Find where the given text appears and provide that cell's center as [x, y] coordinate. 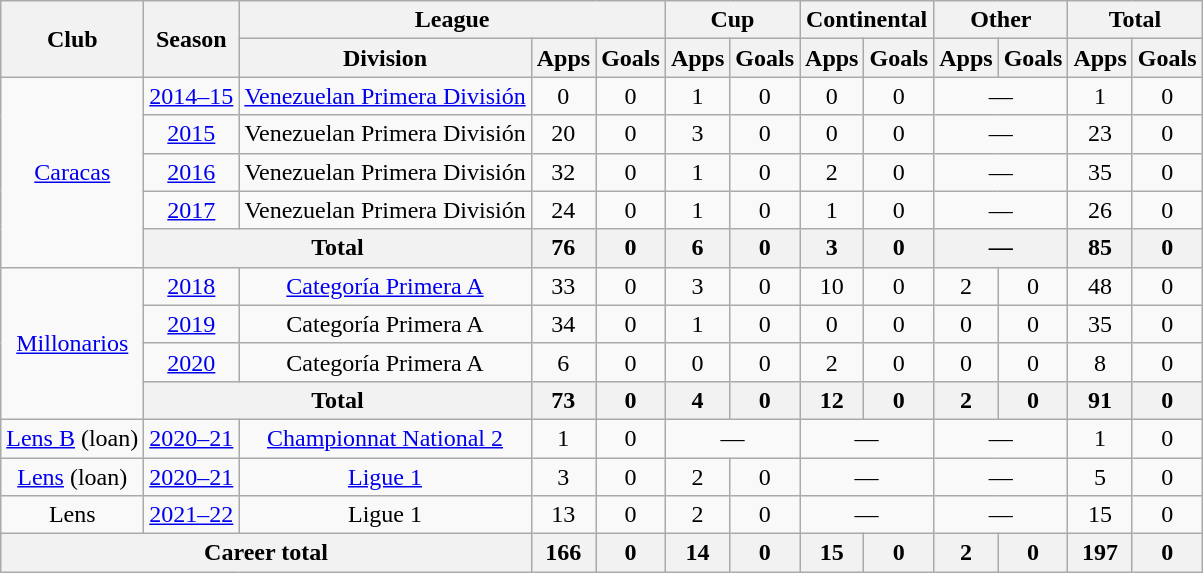
2016 [192, 172]
166 [563, 553]
League [452, 20]
32 [563, 172]
2015 [192, 134]
Continental [867, 20]
2021–22 [192, 515]
Millonarios [72, 343]
20 [563, 134]
85 [1100, 248]
13 [563, 515]
197 [1100, 553]
23 [1100, 134]
Lens [72, 515]
5 [1100, 477]
Division [385, 58]
24 [563, 210]
34 [563, 324]
Career total [266, 553]
Caracas [72, 172]
2019 [192, 324]
Other [1001, 20]
Championnat National 2 [385, 438]
Lens B (loan) [72, 438]
33 [563, 286]
26 [1100, 210]
76 [563, 248]
12 [832, 400]
Lens (loan) [72, 477]
91 [1100, 400]
Cup [732, 20]
10 [832, 286]
2018 [192, 286]
48 [1100, 286]
2017 [192, 210]
14 [697, 553]
4 [697, 400]
Club [72, 39]
Season [192, 39]
8 [1100, 362]
73 [563, 400]
2020 [192, 362]
2014–15 [192, 96]
